Find where the given text appears and provide that cell's center as [x, y] coordinate. 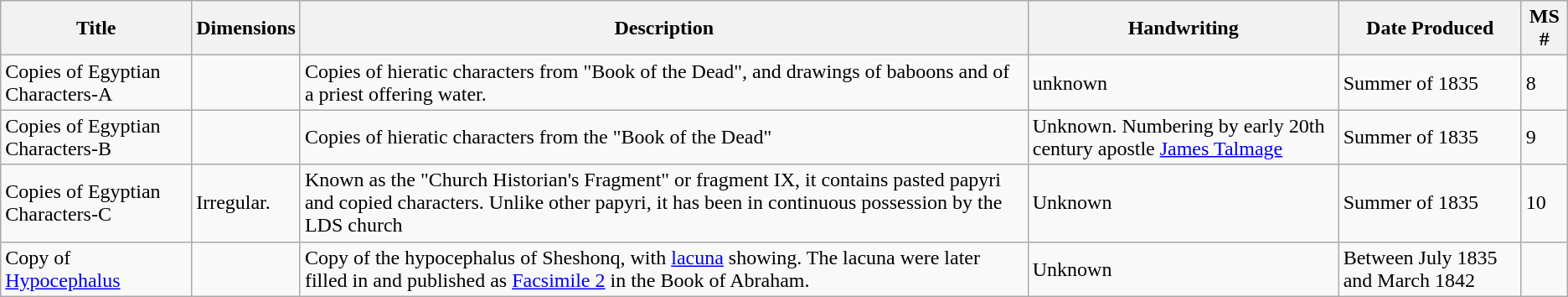
Copy of Hypocephalus [96, 268]
Between July 1835 and March 1842 [1430, 268]
Description [663, 29]
Copies of Egyptian Characters-C [96, 203]
Title [96, 29]
MS # [1545, 29]
8 [1545, 82]
Copies of hieratic characters from the "Book of the Dead" [663, 138]
10 [1545, 203]
Date Produced [1430, 29]
9 [1545, 138]
Dimensions [246, 29]
Handwriting [1183, 29]
Copies of Egyptian Characters-A [96, 82]
Copies of hieratic characters from "Book of the Dead", and drawings of baboons and of a priest offering water. [663, 82]
Irregular. [246, 203]
Copies of Egyptian Characters-B [96, 138]
Copy of the hypocephalus of Sheshonq, with lacuna showing. The lacuna were later filled in and published as Facsimile 2 in the Book of Abraham. [663, 268]
Unknown. Numbering by early 20th century apostle James Talmage [1183, 138]
unknown [1183, 82]
